Find where the given text appears and provide that cell's center as [X, Y] coordinate. 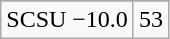
53 [150, 20]
SCSU −10.0 [68, 20]
